From the cell containing the given text, extract its center point as [X, Y] coordinate. 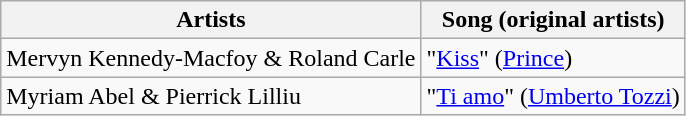
Mervyn Kennedy-Macfoy & Roland Carle [211, 58]
"Kiss" (Prince) [553, 58]
"Ti amo" (Umberto Tozzi) [553, 96]
Artists [211, 20]
Myriam Abel & Pierrick Lilliu [211, 96]
Song (original artists) [553, 20]
